Return (X, Y) of the center of cell containing provided text 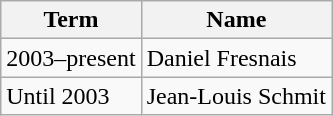
Daniel Fresnais (236, 58)
2003–present (71, 58)
Until 2003 (71, 96)
Term (71, 20)
Jean-Louis Schmit (236, 96)
Name (236, 20)
